Determine the [X, Y] coordinate at the center of the cell enclosing the given text.  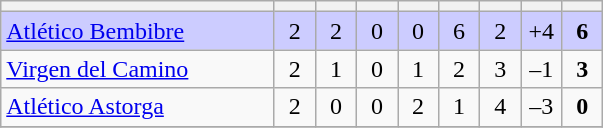
Atlético Astorga [138, 107]
–3 [542, 107]
–1 [542, 69]
+4 [542, 31]
4 [500, 107]
Atlético Bembibre [138, 31]
Virgen del Camino [138, 69]
